Identify which cell holds the provided text, then report its [x, y] central coordinate. 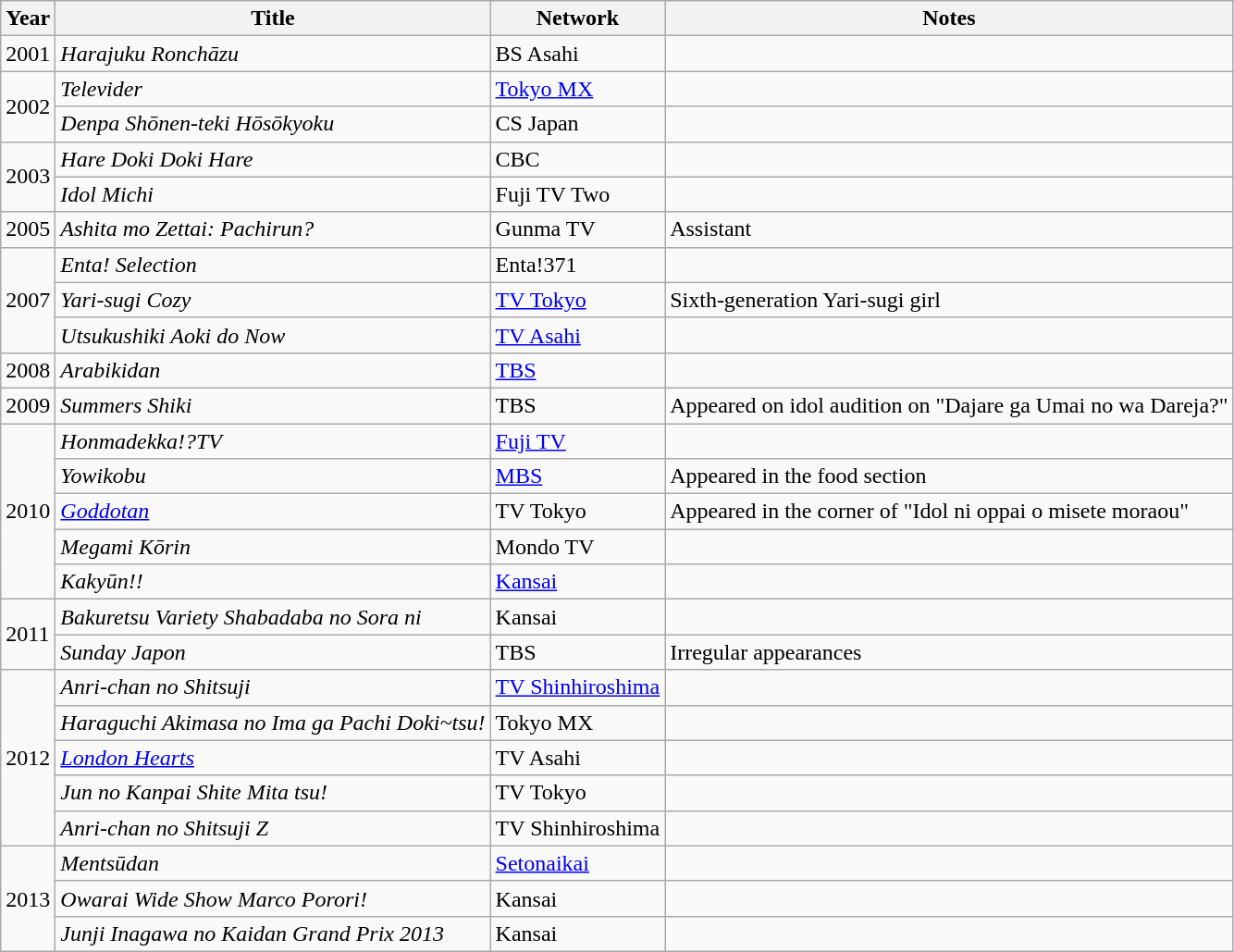
2013 [28, 898]
Setonaikai [577, 863]
Summers Shiki [273, 405]
Gunma TV [577, 229]
Megami Kōrin [273, 547]
2001 [28, 54]
Title [273, 19]
Utsukushiki Aoki do Now [273, 335]
Kakyūn!! [273, 582]
Notes [949, 19]
Bakuretsu Variety Shabadaba no Sora ni [273, 617]
Honmadekka!?TV [273, 441]
Anri-chan no Shitsuji [273, 687]
2009 [28, 405]
Enta! Selection [273, 265]
London Hearts [273, 758]
Arabikidan [273, 370]
Appeared on idol audition on "Dajare ga Umai no wa Dareja?" [949, 405]
Ashita mo Zettai: Pachirun? [273, 229]
Sixth-generation Yari-sugi girl [949, 300]
Network [577, 19]
Fuji TV [577, 441]
Sunday Japon [273, 652]
Irregular appearances [949, 652]
2010 [28, 512]
Jun no Kanpai Shite Mita tsu! [273, 793]
Hare Doki Doki Hare [273, 159]
Year [28, 19]
Denpa Shōnen-teki Hōsōkyoku [273, 124]
CBC [577, 159]
Goddotan [273, 512]
2005 [28, 229]
Junji Inagawa no Kaidan Grand Prix 2013 [273, 933]
Assistant [949, 229]
MBS [577, 476]
2007 [28, 300]
Idol Michi [273, 194]
2011 [28, 635]
Mentsūdan [273, 863]
Yari-sugi Cozy [273, 300]
Appeared in the food section [949, 476]
Fuji TV Two [577, 194]
Televider [273, 89]
Anri-chan no Shitsuji Z [273, 828]
2002 [28, 106]
BS Asahi [577, 54]
2012 [28, 758]
Harajuku Ronchāzu [273, 54]
Mondo TV [577, 547]
Enta!371 [577, 265]
Appeared in the corner of "Idol ni oppai o misete moraou" [949, 512]
Yowikobu [273, 476]
2003 [28, 177]
Owarai Wide Show Marco Porori! [273, 898]
CS Japan [577, 124]
2008 [28, 370]
Haraguchi Akimasa no Ima ga Pachi Doki~tsu! [273, 723]
